Provide the (x, y) coordinate of the cell's center where the given text is located.  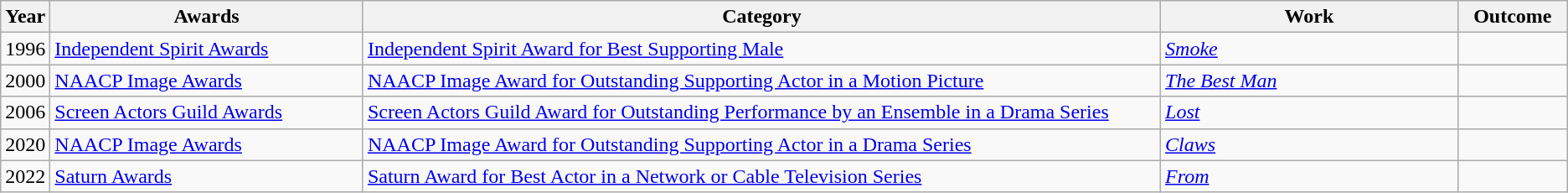
Claws (1310, 144)
2006 (25, 112)
Awards (207, 17)
Independent Spirit Awards (207, 49)
The Best Man (1310, 81)
Saturn Award for Best Actor in a Network or Cable Television Series (761, 176)
Smoke (1310, 49)
Lost (1310, 112)
2022 (25, 176)
Category (761, 17)
NAACP Image Award for Outstanding Supporting Actor in a Drama Series (761, 144)
Saturn Awards (207, 176)
Independent Spirit Award for Best Supporting Male (761, 49)
2000 (25, 81)
Screen Actors Guild Award for Outstanding Performance by an Ensemble in a Drama Series (761, 112)
Screen Actors Guild Awards (207, 112)
2020 (25, 144)
Outcome (1513, 17)
From (1310, 176)
Work (1310, 17)
1996 (25, 49)
NAACP Image Award for Outstanding Supporting Actor in a Motion Picture (761, 81)
Year (25, 17)
